Scan for the cell matching the given text and deliver its [X, Y] coordinate at center. 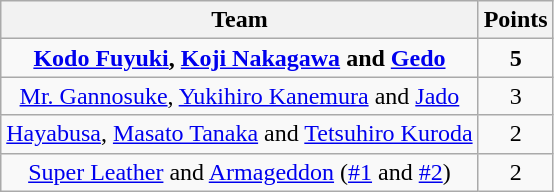
3 [516, 96]
Points [516, 20]
Super Leather and Armageddon (#1 and #2) [240, 172]
Hayabusa, Masato Tanaka and Tetsuhiro Kuroda [240, 134]
Team [240, 20]
Mr. Gannosuke, Yukihiro Kanemura and Jado [240, 96]
Kodo Fuyuki, Koji Nakagawa and Gedo [240, 58]
5 [516, 58]
